Provide the (X, Y) coordinate of the cell's center where the given text is located.  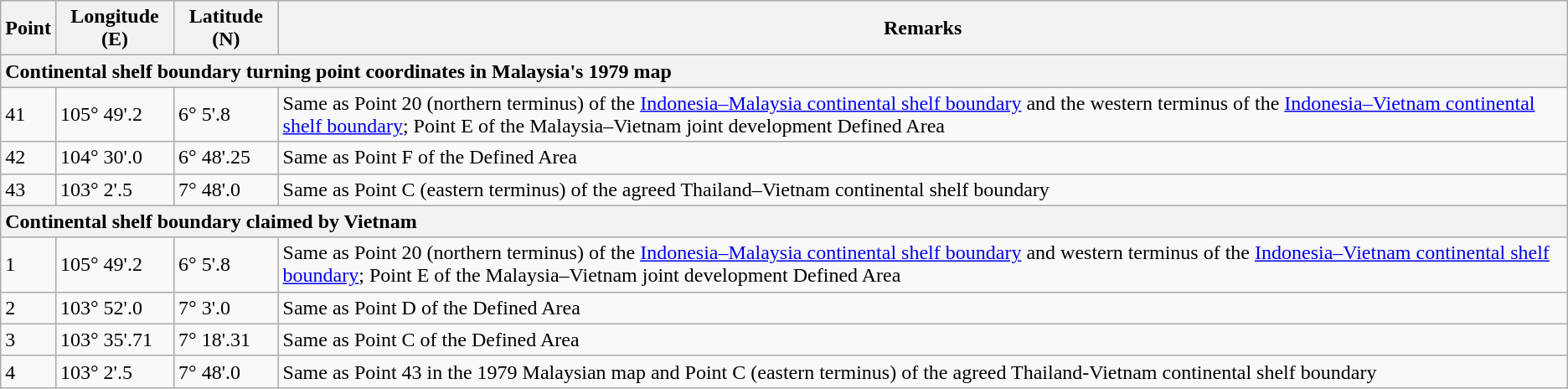
4 (28, 371)
6° 48'.25 (226, 158)
7° 18'.31 (226, 340)
3 (28, 340)
Same as Point F of the Defined Area (923, 158)
104° 30'.0 (114, 158)
Same as Point C of the Defined Area (923, 340)
42 (28, 158)
Same as Point D of the Defined Area (923, 308)
Latitude (N) (226, 29)
103° 52'.0 (114, 308)
2 (28, 308)
Remarks (923, 29)
Continental shelf boundary turning point coordinates in Malaysia's 1979 map (784, 71)
Point (28, 29)
1 (28, 265)
41 (28, 114)
7° 3'.0 (226, 308)
43 (28, 189)
Same as Point 43 in the 1979 Malaysian map and Point C (eastern terminus) of the agreed Thailand-Vietnam continental shelf boundary (923, 371)
Continental shelf boundary claimed by Vietnam (784, 221)
103° 35'.71 (114, 340)
Longitude (E) (114, 29)
Same as Point C (eastern terminus) of the agreed Thailand–Vietnam continental shelf boundary (923, 189)
